Pinpoint the cell where the given text exists, returning its (x, y) midpoint coordinate. 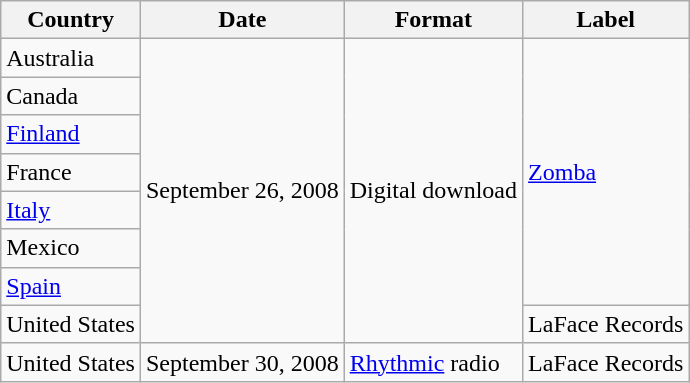
September 26, 2008 (242, 191)
Spain (71, 286)
Australia (71, 58)
France (71, 172)
Digital download (433, 191)
Rhythmic radio (433, 362)
Canada (71, 96)
Country (71, 20)
Date (242, 20)
Italy (71, 210)
Finland (71, 134)
Mexico (71, 248)
Label (606, 20)
September 30, 2008 (242, 362)
Format (433, 20)
Zomba (606, 172)
